Find where the given text appears and provide that cell's center as [X, Y] coordinate. 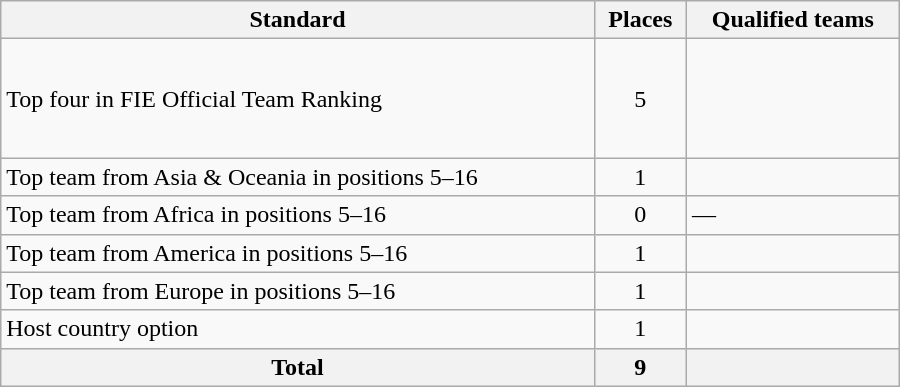
9 [640, 367]
Top team from Africa in positions 5–16 [298, 215]
Top four in FIE Official Team Ranking [298, 98]
Top team from Europe in positions 5–16 [298, 291]
Top team from America in positions 5–16 [298, 253]
5 [640, 98]
Standard [298, 20]
Places [640, 20]
Qualified teams [792, 20]
— [792, 215]
Top team from Asia & Oceania in positions 5–16 [298, 177]
0 [640, 215]
Total [298, 367]
Host country option [298, 329]
